From the cell containing the given text, extract its center point as (x, y) coordinate. 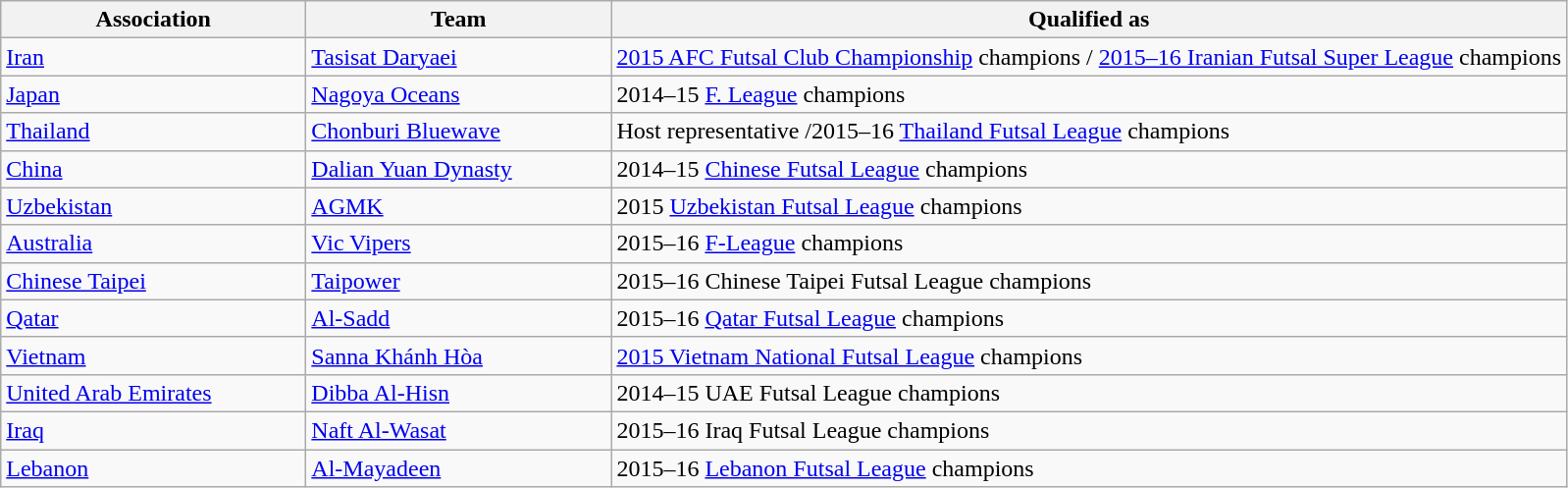
United Arab Emirates (153, 393)
AGMK (459, 206)
Vic Vipers (459, 244)
Association (153, 20)
Japan (153, 94)
2015–16 Lebanon Futsal League champions (1089, 468)
Dalian Yuan Dynasty (459, 169)
2015 Uzbekistan Futsal League champions (1089, 206)
2014–15 UAE Futsal League champions (1089, 393)
Taipower (459, 281)
2015–16 Chinese Taipei Futsal League champions (1089, 281)
2015 AFC Futsal Club Championship champions / 2015–16 Iranian Futsal Super League champions (1089, 57)
Iraq (153, 430)
Uzbekistan (153, 206)
Vietnam (153, 355)
Chinese Taipei (153, 281)
2015–16 F-League champions (1089, 244)
2015–16 Iraq Futsal League champions (1089, 430)
Nagoya Oceans (459, 94)
Sanna Khánh Hòa (459, 355)
2015–16 Qatar Futsal League champions (1089, 318)
Al-Sadd (459, 318)
Host representative /2015–16 Thailand Futsal League champions (1089, 132)
Lebanon (153, 468)
Tasisat Daryaei (459, 57)
2015 Vietnam National Futsal League champions (1089, 355)
Dibba Al-Hisn (459, 393)
Qatar (153, 318)
Naft Al-Wasat (459, 430)
Team (459, 20)
Qualified as (1089, 20)
Al-Mayadeen (459, 468)
2014–15 Chinese Futsal League champions (1089, 169)
2014–15 F. League champions (1089, 94)
Australia (153, 244)
Iran (153, 57)
Thailand (153, 132)
China (153, 169)
Chonburi Bluewave (459, 132)
